Identify which cell holds the provided text, then report its [X, Y] central coordinate. 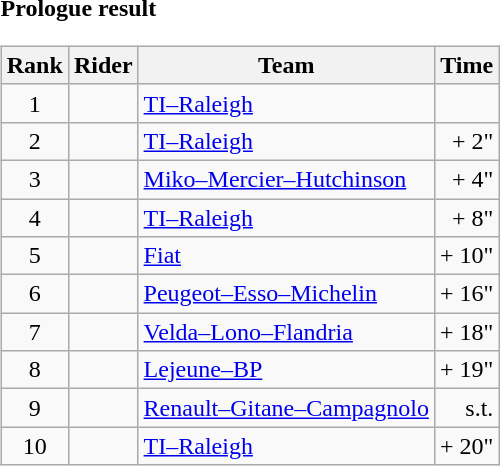
Renault–Gitane–Campagnolo [286, 408]
Miko–Mercier–Hutchinson [286, 179]
+ 2" [466, 141]
5 [34, 256]
+ 16" [466, 294]
7 [34, 332]
Peugeot–Esso–Michelin [286, 294]
10 [34, 446]
+ 8" [466, 217]
+ 18" [466, 332]
6 [34, 294]
Lejeune–BP [286, 370]
+ 19" [466, 370]
8 [34, 370]
Time [466, 65]
+ 10" [466, 256]
9 [34, 408]
s.t. [466, 408]
3 [34, 179]
Rank [34, 65]
+ 20" [466, 446]
Team [286, 65]
Rider [103, 65]
4 [34, 217]
+ 4" [466, 179]
Fiat [286, 256]
Velda–Lono–Flandria [286, 332]
2 [34, 141]
1 [34, 103]
